Extract the [x, y] coordinate from the center of the cell holding the provided text.  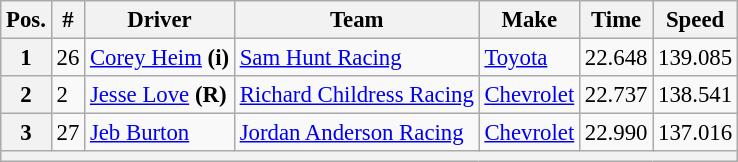
# [68, 20]
26 [68, 58]
Time [616, 20]
Jordan Anderson Racing [356, 133]
Sam Hunt Racing [356, 58]
Jesse Love (R) [160, 95]
Pos. [26, 20]
Team [356, 20]
Corey Heim (i) [160, 58]
3 [26, 133]
139.085 [696, 58]
Jeb Burton [160, 133]
Driver [160, 20]
Toyota [529, 58]
Make [529, 20]
22.737 [616, 95]
Richard Childress Racing [356, 95]
22.648 [616, 58]
Speed [696, 20]
1 [26, 58]
137.016 [696, 133]
22.990 [616, 133]
27 [68, 133]
138.541 [696, 95]
